Return the (x, y) coordinate for the center point of the cell that contains the specified text.  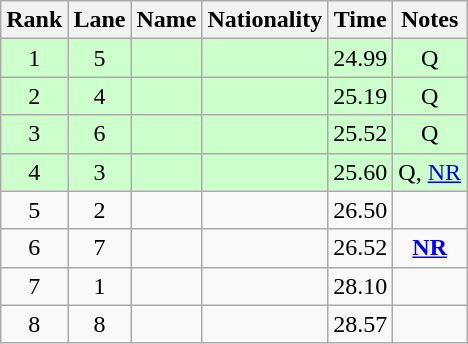
25.19 (360, 96)
25.60 (360, 172)
24.99 (360, 58)
NR (430, 248)
Lane (100, 20)
26.52 (360, 248)
28.57 (360, 324)
28.10 (360, 286)
Name (166, 20)
25.52 (360, 134)
26.50 (360, 210)
Q, NR (430, 172)
Time (360, 20)
Rank (34, 20)
Notes (430, 20)
Nationality (265, 20)
